Detect which cell encompasses the target text, then output its [X, Y] center coordinate. 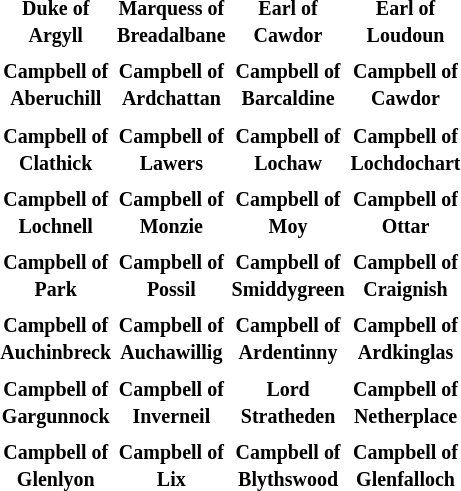
Campbell of Ardchattan [172, 84]
Campbell of Barcaldine [288, 84]
Campbell of Monzie [172, 211]
Campbell of Inverneil [172, 401]
Campbell of Moy [288, 211]
Campbell of Smiddygreen [288, 274]
Campbell of Possil [172, 274]
Campbell of Auchawillig [172, 338]
Campbell of Lawers [172, 148]
Campbell of Ardentinny [288, 338]
Campbell of Lochaw [288, 148]
Lord Stratheden [288, 401]
